Capture the cell that displays the provided text and extract its (x, y) central coordinate. 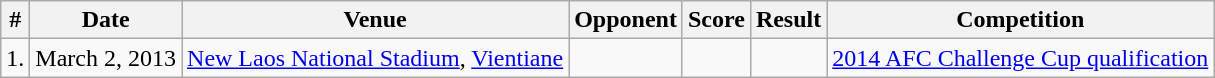
Competition (1020, 20)
1. (16, 58)
Score (716, 20)
# (16, 20)
New Laos National Stadium, Vientiane (376, 58)
Venue (376, 20)
Opponent (626, 20)
March 2, 2013 (106, 58)
Date (106, 20)
2014 AFC Challenge Cup qualification (1020, 58)
Result (788, 20)
